Locate the cell with the specified text and output its [X, Y] center coordinate. 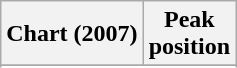
Chart (2007) [72, 34]
Peak position [189, 34]
